Output the [X, Y] coordinate of the center of the cell containing the given text.  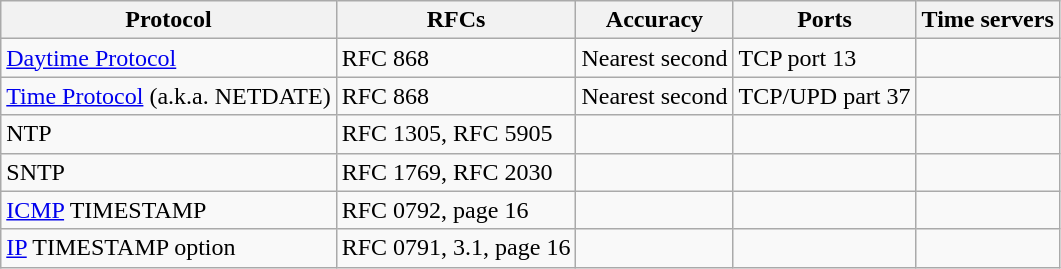
NTP [168, 134]
Accuracy [654, 20]
TCP/UPD part 37 [824, 96]
IP TIMESTAMP option [168, 248]
Time Protocol (a.k.a. NETDATE) [168, 96]
TCP port 13 [824, 58]
Time servers [988, 20]
SNTP [168, 172]
RFC 1769, RFC 2030 [456, 172]
RFCs [456, 20]
RFC 0791, 3.1, page 16 [456, 248]
Daytime Protocol [168, 58]
RFC 0792, page 16 [456, 210]
ICMP TIMESTAMP [168, 210]
Protocol [168, 20]
Ports [824, 20]
RFC 1305, RFC 5905 [456, 134]
